For the text-containing cell, return its midpoint in [x, y] coordinate format. 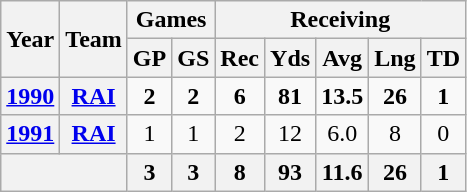
TD [443, 58]
Avg [342, 58]
6 [240, 96]
1990 [30, 96]
Rec [240, 58]
12 [290, 134]
93 [290, 172]
Lng [395, 58]
Yds [290, 58]
6.0 [342, 134]
GS [194, 58]
13.5 [342, 96]
0 [443, 134]
1991 [30, 134]
Year [30, 39]
GP [149, 58]
81 [290, 96]
Receiving [340, 20]
Games [170, 20]
11.6 [342, 172]
Team [94, 39]
